Pinpoint the cell where the given text exists, returning its [x, y] midpoint coordinate. 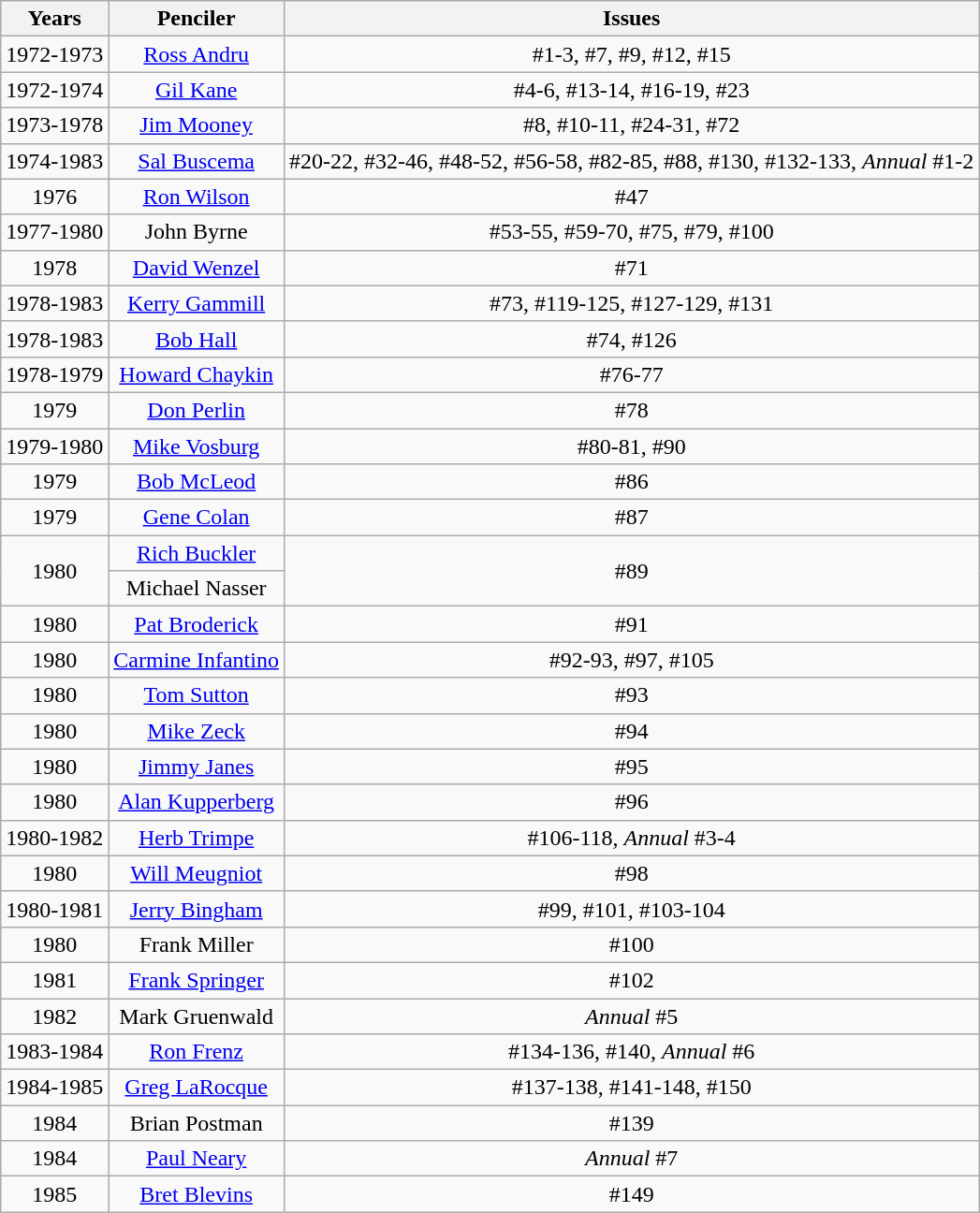
#99, #101, #103-104 [631, 909]
Annual #7 [631, 1159]
1984-1985 [54, 1088]
#139 [631, 1123]
#73, #119-125, #127-129, #131 [631, 303]
Michael Nasser [197, 589]
1979-1980 [54, 446]
1974-1983 [54, 161]
1972-1973 [54, 54]
Howard Chaykin [197, 374]
Kerry Gammill [197, 303]
Don Perlin [197, 410]
David Wenzel [197, 268]
1978 [54, 268]
Ron Frenz [197, 1052]
#78 [631, 410]
#93 [631, 695]
Issues [631, 19]
Bob McLeod [197, 482]
Mark Gruenwald [197, 1016]
Frank Springer [197, 980]
#8, #10-11, #24-31, #72 [631, 125]
Jerry Bingham [197, 909]
Annual #5 [631, 1016]
#98 [631, 873]
1980-1981 [54, 909]
1977-1980 [54, 232]
#76-77 [631, 374]
1972-1974 [54, 90]
#137-138, #141-148, #150 [631, 1088]
#71 [631, 268]
#92-93, #97, #105 [631, 660]
#74, #126 [631, 339]
#86 [631, 482]
John Byrne [197, 232]
#91 [631, 624]
Sal Buscema [197, 161]
#89 [631, 571]
#94 [631, 731]
Herb Trimpe [197, 838]
#4-6, #13-14, #16-19, #23 [631, 90]
#96 [631, 802]
1982 [54, 1016]
Mike Vosburg [197, 446]
Bob Hall [197, 339]
Ross Andru [197, 54]
Brian Postman [197, 1123]
1976 [54, 197]
Rich Buckler [197, 553]
Jim Mooney [197, 125]
Tom Sutton [197, 695]
Ron Wilson [197, 197]
1978-1979 [54, 374]
Pat Broderick [197, 624]
Paul Neary [197, 1159]
Mike Zeck [197, 731]
#1-3, #7, #9, #12, #15 [631, 54]
Frank Miller [197, 944]
Penciler [197, 19]
Jimmy Janes [197, 767]
#95 [631, 767]
#20-22, #32-46, #48-52, #56-58, #82-85, #88, #130, #132-133, Annual #1-2 [631, 161]
#100 [631, 944]
1985 [54, 1194]
1980-1982 [54, 838]
1973-1978 [54, 125]
1983-1984 [54, 1052]
#102 [631, 980]
#47 [631, 197]
1981 [54, 980]
#106-118, Annual #3-4 [631, 838]
#53-55, #59-70, #75, #79, #100 [631, 232]
#80-81, #90 [631, 446]
Greg LaRocque [197, 1088]
#87 [631, 518]
Carmine Infantino [197, 660]
#149 [631, 1194]
Gene Colan [197, 518]
Years [54, 19]
#134-136, #140, Annual #6 [631, 1052]
Alan Kupperberg [197, 802]
Will Meugniot [197, 873]
Gil Kane [197, 90]
Bret Blevins [197, 1194]
